Extract the [X, Y] coordinate from the center of the cell holding the provided text.  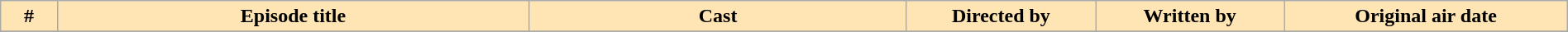
Cast [718, 16]
Episode title [293, 16]
Original air date [1426, 16]
# [29, 16]
Written by [1190, 16]
Directed by [1001, 16]
